Return (x, y) of the center of cell containing provided text 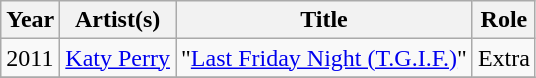
Extra (504, 58)
Title (324, 20)
Role (504, 20)
"Last Friday Night (T.G.I.F.)" (324, 58)
Year (30, 20)
Artist(s) (118, 20)
Katy Perry (118, 58)
2011 (30, 58)
